Detect which cell encompasses the target text, then output its [X, Y] center coordinate. 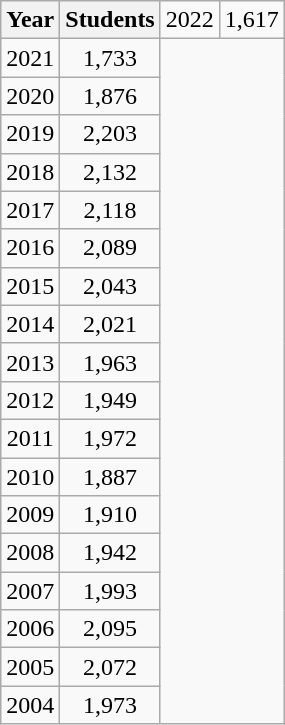
2017 [30, 210]
2,118 [110, 210]
2006 [30, 629]
2014 [30, 324]
2,203 [110, 134]
1,733 [110, 58]
2018 [30, 172]
1,876 [110, 96]
2015 [30, 286]
1,972 [110, 438]
Students [110, 20]
1,910 [110, 515]
1,942 [110, 553]
2004 [30, 705]
2009 [30, 515]
2022 [190, 20]
2,132 [110, 172]
2,095 [110, 629]
1,993 [110, 591]
2020 [30, 96]
2010 [30, 477]
2019 [30, 134]
1,949 [110, 400]
2021 [30, 58]
2011 [30, 438]
2012 [30, 400]
2,021 [110, 324]
2016 [30, 248]
2,089 [110, 248]
Year [30, 20]
1,887 [110, 477]
2,043 [110, 286]
1,617 [252, 20]
2,072 [110, 667]
2008 [30, 553]
1,963 [110, 362]
2005 [30, 667]
2013 [30, 362]
1,973 [110, 705]
2007 [30, 591]
